From the cell containing the given text, extract its center point as [x, y] coordinate. 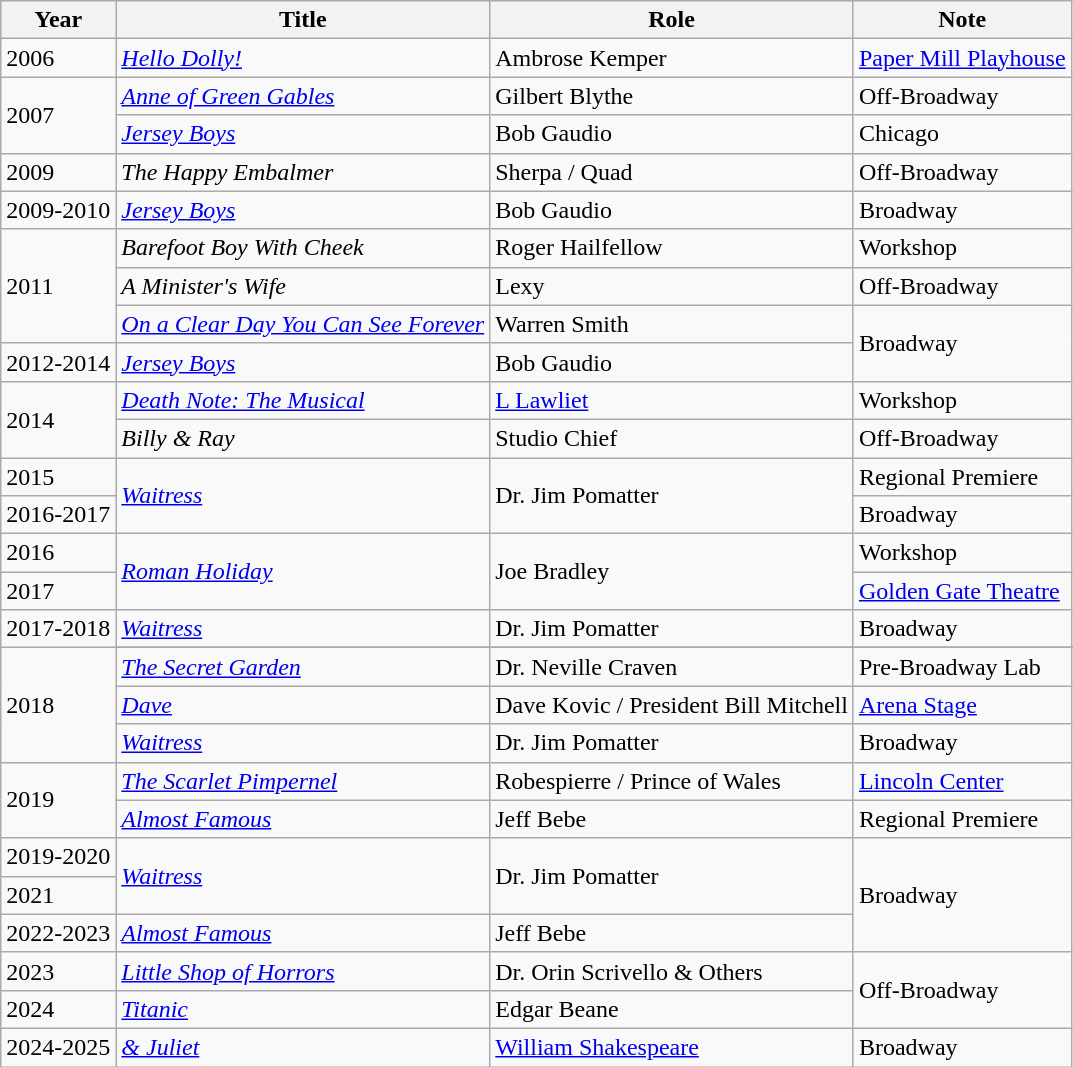
Barefoot Boy With Cheek [303, 248]
& Juliet [303, 1047]
2009-2010 [58, 210]
Robespierre / Prince of Wales [672, 781]
2016-2017 [58, 515]
Dave [303, 705]
Roman Holiday [303, 572]
Studio Chief [672, 438]
Pre-Broadway Lab [962, 667]
Golden Gate Theatre [962, 591]
2021 [58, 895]
2018 [58, 705]
2009 [58, 172]
Warren Smith [672, 324]
2007 [58, 115]
2022-2023 [58, 933]
The Scarlet Pimpernel [303, 781]
The Happy Embalmer [303, 172]
2011 [58, 286]
L Lawliet [672, 400]
2017 [58, 591]
2017-2018 [58, 629]
A Minister's Wife [303, 286]
The Secret Garden [303, 667]
Chicago [962, 134]
Ambrose Kemper [672, 58]
Paper Mill Playhouse [962, 58]
2019 [58, 800]
2012-2014 [58, 362]
Billy & Ray [303, 438]
Year [58, 20]
2024-2025 [58, 1047]
Dr. Neville Craven [672, 667]
Roger Hailfellow [672, 248]
Anne of Green Gables [303, 96]
William Shakespeare [672, 1047]
2019-2020 [58, 857]
2023 [58, 971]
Dr. Orin Scrivello & Others [672, 971]
2014 [58, 419]
On a Clear Day You Can See Forever [303, 324]
Joe Bradley [672, 572]
Arena Stage [962, 705]
2024 [58, 1009]
2006 [58, 58]
Lincoln Center [962, 781]
2016 [58, 553]
Hello Dolly! [303, 58]
Lexy [672, 286]
Dave Kovic / President Bill Mitchell [672, 705]
Sherpa / Quad [672, 172]
Little Shop of Horrors [303, 971]
Gilbert Blythe [672, 96]
Edgar Beane [672, 1009]
Note [962, 20]
Title [303, 20]
Role [672, 20]
Death Note: The Musical [303, 400]
2015 [58, 477]
Titanic [303, 1009]
